Search for the cell housing the specified text and yield its [x, y] center coordinate. 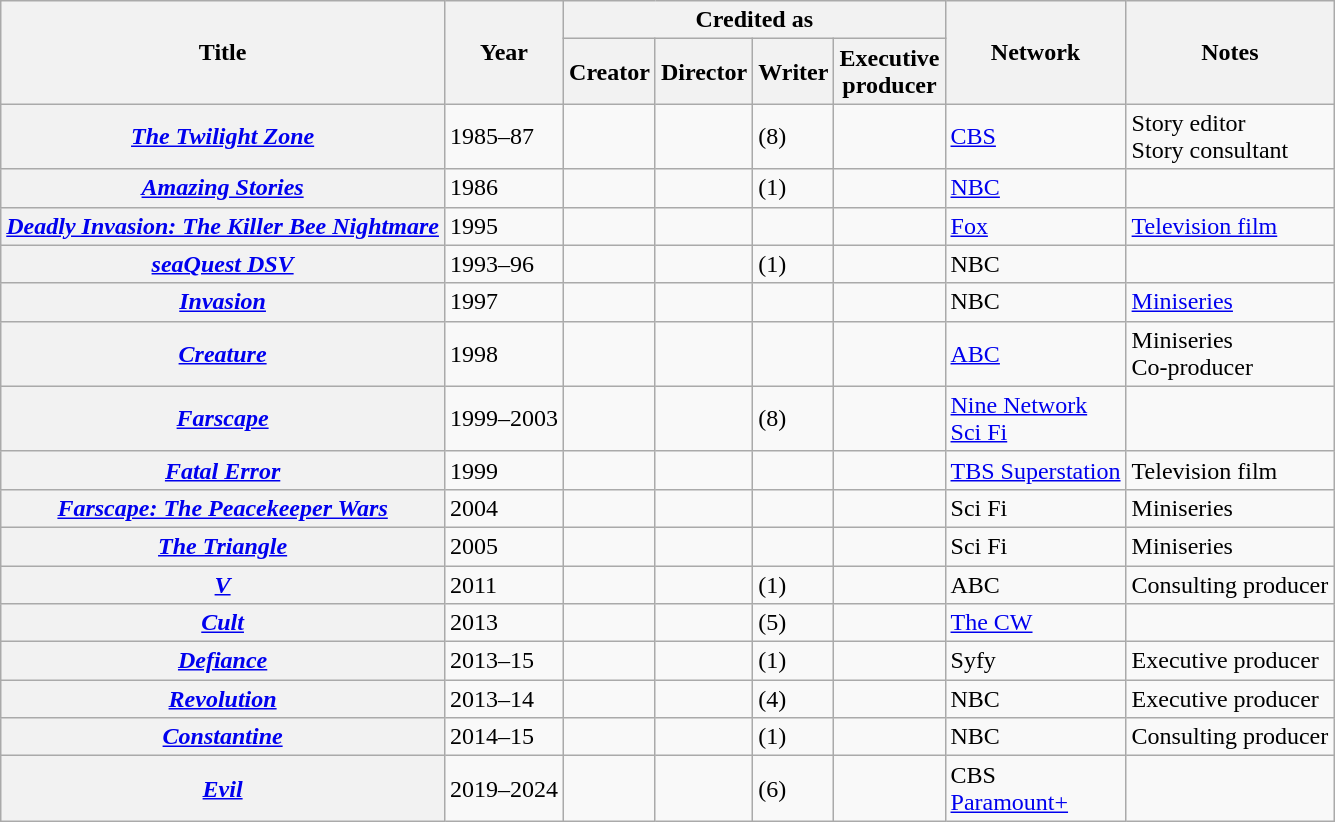
Credited as [754, 20]
Invasion [223, 302]
2011 [504, 585]
CBS [1036, 136]
2004 [504, 508]
Nine NetworkSci Fi [1036, 418]
Fox [1036, 226]
Amazing Stories [223, 188]
The Triangle [223, 546]
2014–15 [504, 737]
The CW [1036, 623]
MiniseriesCo-producer [1230, 354]
(5) [794, 623]
Defiance [223, 661]
Year [504, 52]
Creature [223, 354]
Story editor Story consultant [1230, 136]
(6) [794, 788]
2019–2024 [504, 788]
2013–14 [504, 699]
Constantine [223, 737]
1986 [504, 188]
Director [704, 72]
Executiveproducer [890, 72]
Fatal Error [223, 470]
Evil [223, 788]
1997 [504, 302]
1999–2003 [504, 418]
Revolution [223, 699]
Network [1036, 52]
seaQuest DSV [223, 264]
2013 [504, 623]
TBS Superstation [1036, 470]
Writer [794, 72]
Syfy [1036, 661]
1993–96 [504, 264]
Deadly Invasion: The Killer Bee Nightmare [223, 226]
2005 [504, 546]
The Twilight Zone [223, 136]
Notes [1230, 52]
Creator [610, 72]
CBSParamount+ [1036, 788]
1999 [504, 470]
Cult [223, 623]
1998 [504, 354]
(4) [794, 699]
1995 [504, 226]
1985–87 [504, 136]
Farscape [223, 418]
Title [223, 52]
Farscape: The Peacekeeper Wars [223, 508]
2013–15 [504, 661]
V [223, 585]
